Scan for the cell matching the given text and deliver its [x, y] coordinate at center. 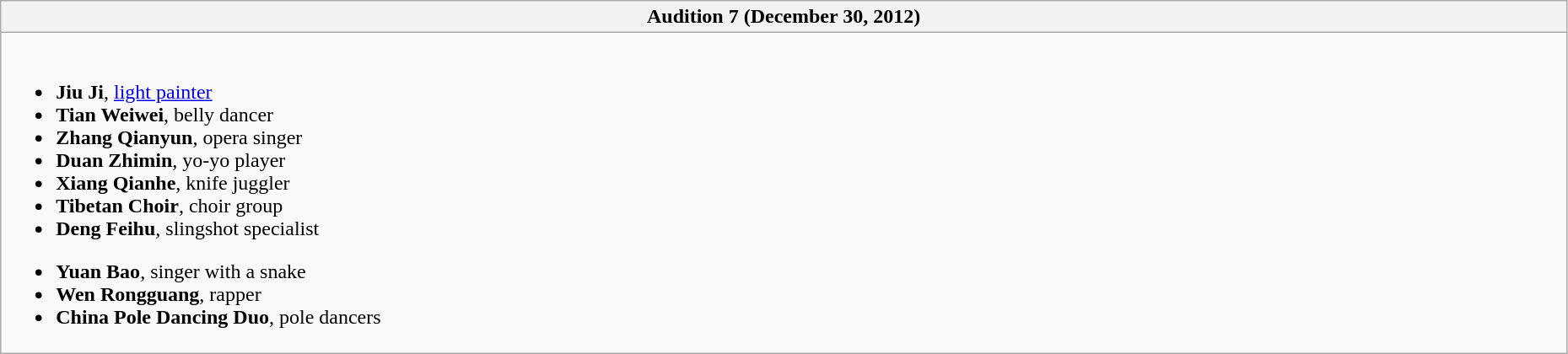
Audition 7 (December 30, 2012) [784, 17]
